Pinpoint the cell where the given text exists, returning its [X, Y] midpoint coordinate. 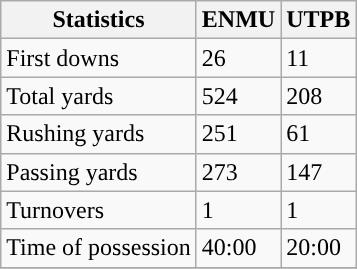
First downs [99, 58]
Turnovers [99, 210]
Total yards [99, 96]
UTPB [318, 20]
273 [238, 172]
251 [238, 134]
524 [238, 96]
Passing yards [99, 172]
147 [318, 172]
20:00 [318, 248]
208 [318, 96]
61 [318, 134]
Statistics [99, 20]
Rushing yards [99, 134]
Time of possession [99, 248]
26 [238, 58]
ENMU [238, 20]
40:00 [238, 248]
11 [318, 58]
